Detect which cell encompasses the target text, then output its [x, y] center coordinate. 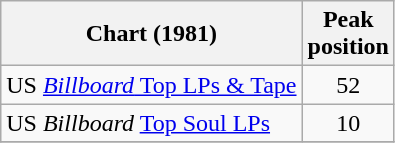
52 [348, 85]
10 [348, 123]
US Billboard Top Soul LPs [152, 123]
US Billboard Top LPs & Tape [152, 85]
Peakposition [348, 34]
Chart (1981) [152, 34]
